Determine the [x, y] coordinate at the center of the cell enclosing the given text.  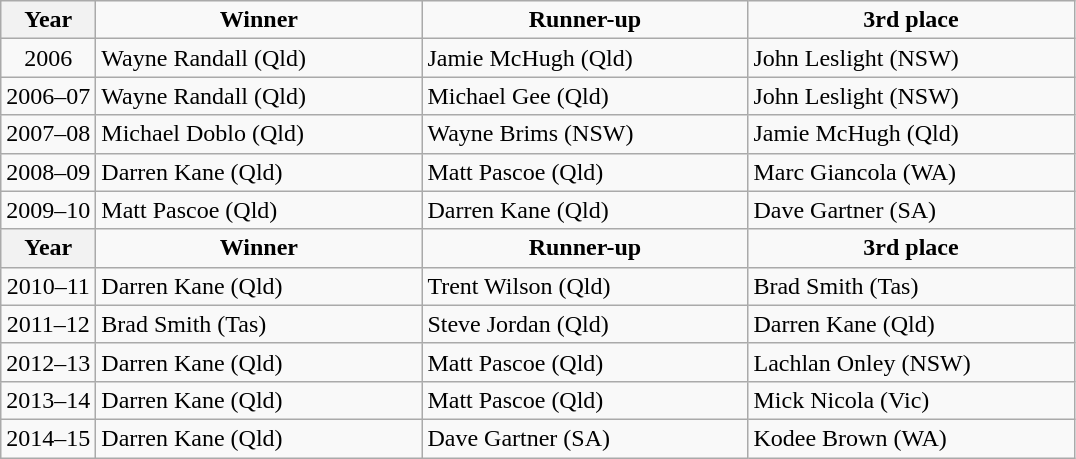
Kodee Brown (WA) [911, 438]
2006 [48, 58]
Trent Wilson (Qld) [585, 286]
2006–07 [48, 96]
2013–14 [48, 400]
Mick Nicola (Vic) [911, 400]
Wayne Brims (NSW) [585, 134]
Michael Gee (Qld) [585, 96]
Michael Doblo (Qld) [259, 134]
Marc Giancola (WA) [911, 172]
2012–13 [48, 362]
2008–09 [48, 172]
2009–10 [48, 210]
2011–12 [48, 324]
Steve Jordan (Qld) [585, 324]
Lachlan Onley (NSW) [911, 362]
2014–15 [48, 438]
2010–11 [48, 286]
2007–08 [48, 134]
